Return the (X, Y) coordinate for the center point of the cell that contains the specified text.  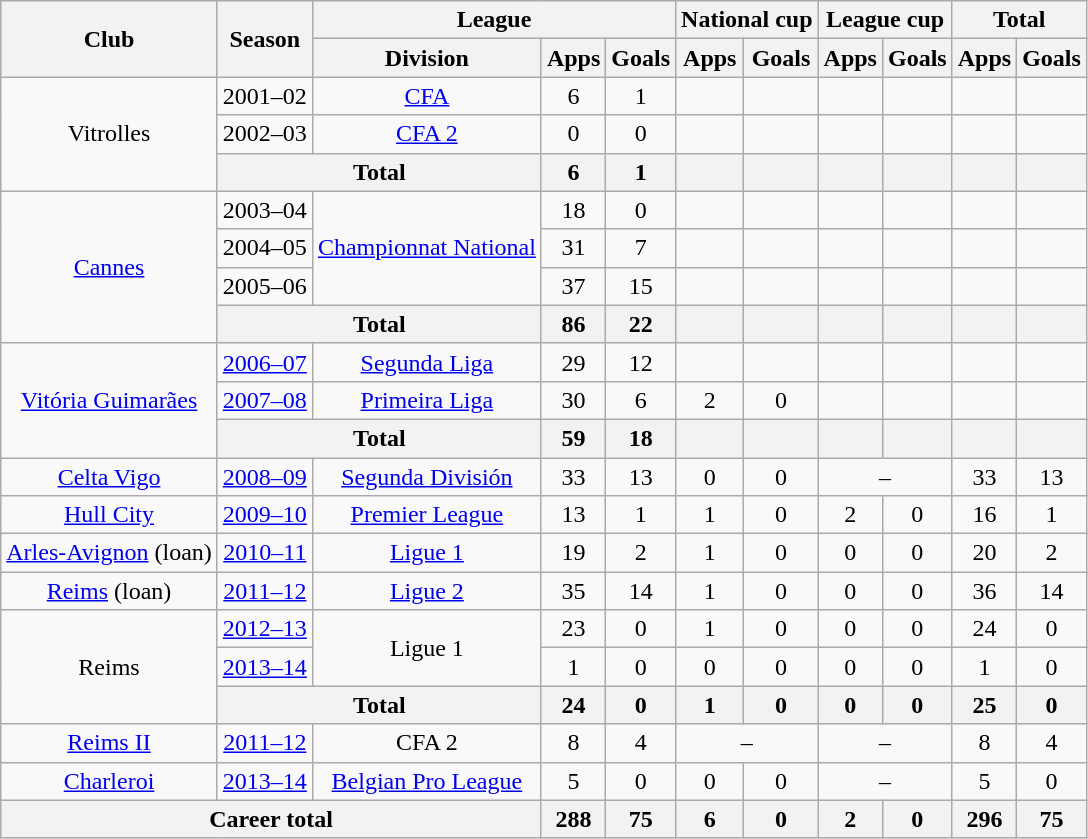
296 (984, 819)
12 (641, 362)
288 (573, 819)
Season (264, 39)
Club (110, 39)
Arles-Avignon (loan) (110, 553)
29 (573, 362)
25 (984, 705)
League cup (885, 20)
Cannes (110, 267)
19 (573, 553)
2004–05 (264, 248)
22 (641, 324)
2001–02 (264, 96)
2007–08 (264, 400)
2010–11 (264, 553)
Charleroi (110, 781)
2002–03 (264, 134)
League (494, 20)
59 (573, 438)
2008–09 (264, 477)
2009–10 (264, 515)
2005–06 (264, 286)
36 (984, 591)
2003–04 (264, 210)
Primeira Liga (426, 400)
Reims II (110, 743)
16 (984, 515)
23 (573, 629)
Celta Vigo (110, 477)
Segunda Liga (426, 362)
Vitória Guimarães (110, 400)
National cup (747, 20)
CFA (426, 96)
Premier League (426, 515)
Career total (272, 819)
Segunda División (426, 477)
31 (573, 248)
Championnat National (426, 248)
35 (573, 591)
30 (573, 400)
15 (641, 286)
Ligue 2 (426, 591)
7 (641, 248)
Reims (110, 667)
20 (984, 553)
Reims (loan) (110, 591)
Division (426, 58)
Vitrolles (110, 134)
86 (573, 324)
37 (573, 286)
Hull City (110, 515)
2012–13 (264, 629)
2006–07 (264, 362)
Belgian Pro League (426, 781)
